Pinpoint the cell where the given text exists, returning its (X, Y) midpoint coordinate. 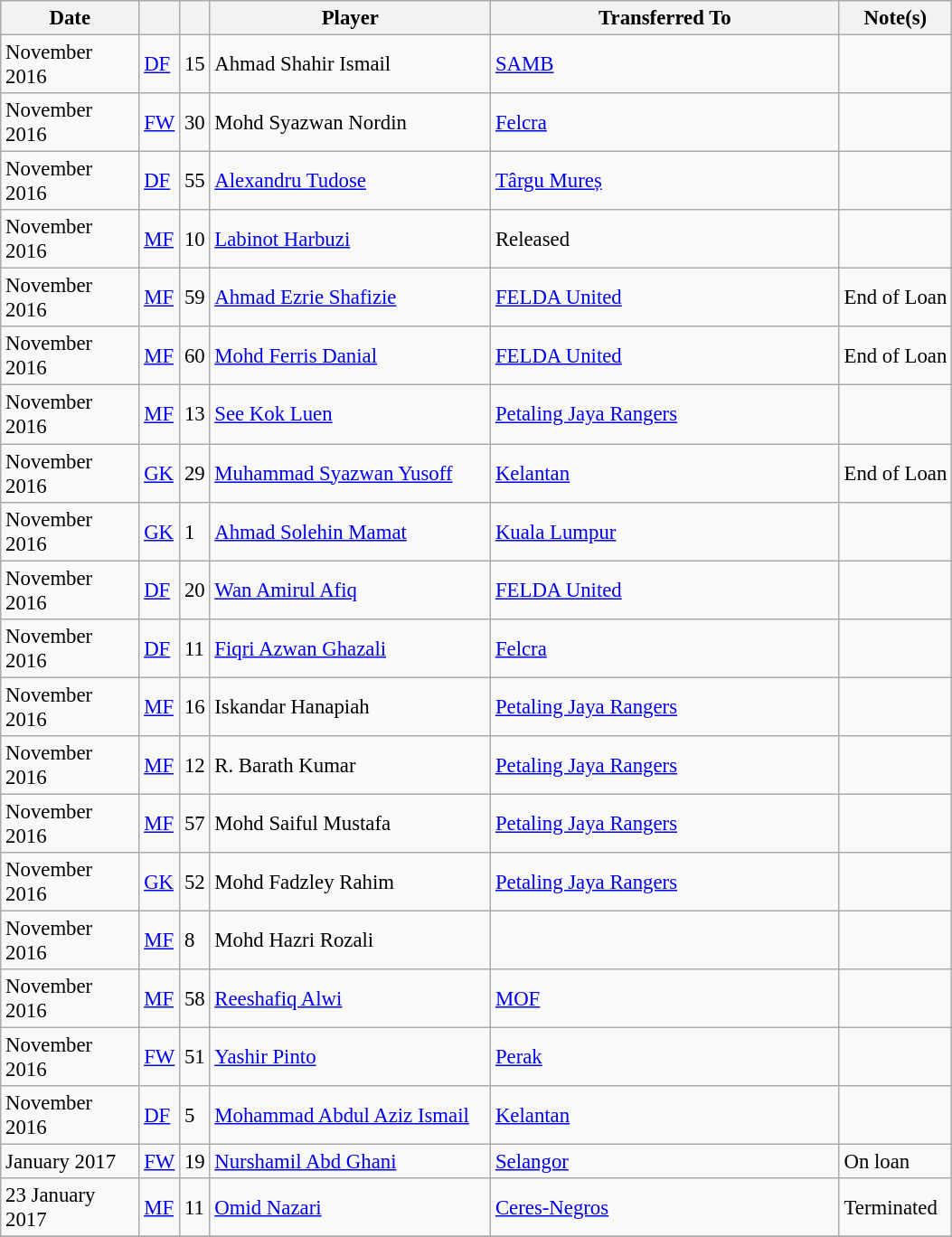
52 (195, 883)
13 (195, 414)
Ahmad Ezrie Shafizie (351, 298)
Mohd Ferris Danial (351, 356)
12 (195, 765)
Fiqri Azwan Ghazali (351, 647)
Perak (665, 1058)
Târgu Mureș (665, 181)
60 (195, 356)
Date (71, 18)
January 2017 (71, 1162)
Wan Amirul Afiq (351, 590)
SAMB (665, 65)
Muhammad Syazwan Yusoff (351, 474)
Ceres-Negros (665, 1208)
Selangor (665, 1162)
Ahmad Solehin Mamat (351, 532)
Kuala Lumpur (665, 532)
See Kok Luen (351, 414)
Mohammad Abdul Aziz Ismail (351, 1116)
Player (351, 18)
Nurshamil Abd Ghani (351, 1162)
Mohd Syazwan Nordin (351, 123)
Transferred To (665, 18)
16 (195, 707)
29 (195, 474)
R. Barath Kumar (351, 765)
51 (195, 1058)
5 (195, 1116)
Terminated (895, 1208)
8 (195, 940)
Alexandru Tudose (351, 181)
59 (195, 298)
Mohd Fadzley Rahim (351, 883)
Iskandar Hanapiah (351, 707)
Mohd Hazri Rozali (351, 940)
Released (665, 239)
MOF (665, 998)
Labinot Harbuzi (351, 239)
Note(s) (895, 18)
Reeshafiq Alwi (351, 998)
10 (195, 239)
On loan (895, 1162)
20 (195, 590)
15 (195, 65)
23 January 2017 (71, 1208)
57 (195, 823)
Mohd Saiful Mustafa (351, 823)
Yashir Pinto (351, 1058)
30 (195, 123)
58 (195, 998)
Ahmad Shahir Ismail (351, 65)
Omid Nazari (351, 1208)
19 (195, 1162)
1 (195, 532)
55 (195, 181)
